Capture the cell that displays the provided text and extract its [x, y] central coordinate. 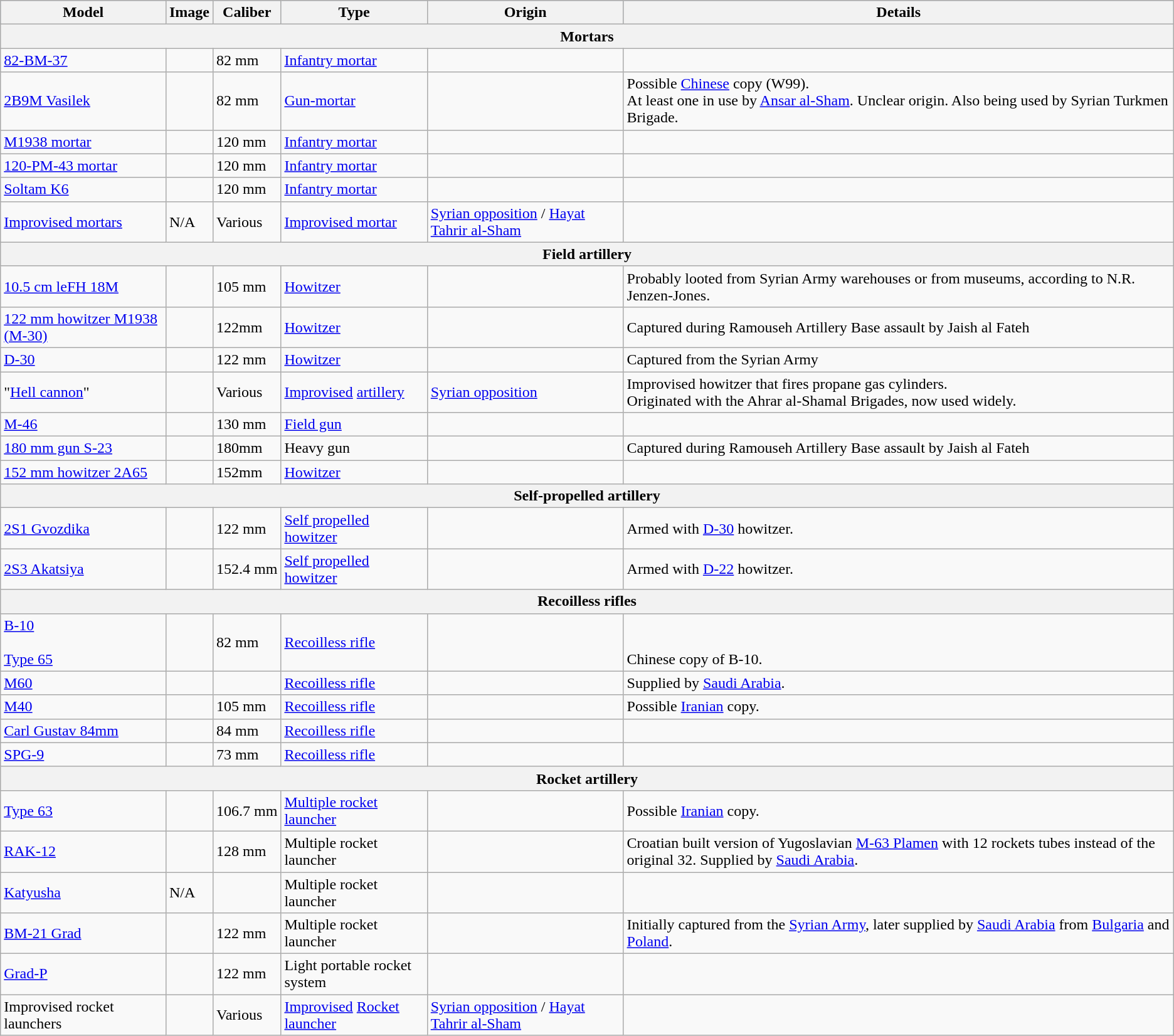
Possible Chinese copy (W99).At least one in use by Ansar al-Sham. Unclear origin. Also being used by Syrian Turkmen Brigade. [898, 101]
B-10Type 65 [83, 642]
Supplied by Saudi Arabia. [898, 683]
Type [354, 13]
Image [189, 13]
Gun-mortar [354, 101]
"Hell cannon" [83, 391]
Caliber [247, 13]
Improvised mortars [83, 222]
Katyusha [83, 892]
Croatian built version of Yugoslavian M-63 Plamen with 12 rockets tubes instead of the original 32. Supplied by Saudi Arabia. [898, 852]
Mortars [587, 36]
M40 [83, 707]
Rocket artillery [587, 778]
73 mm [247, 754]
M60 [83, 683]
10.5 cm leFH 18M [83, 286]
106.7 mm [247, 810]
BM-21 Grad [83, 933]
128 mm [247, 852]
Chinese copy of B-10. [898, 642]
Initially captured from the Syrian Army, later supplied by Saudi Arabia from Bulgaria and Poland. [898, 933]
Model [83, 13]
Carl Gustav 84mm [83, 731]
84 mm [247, 731]
130 mm [247, 425]
82-BM-37 [83, 60]
Field artillery [587, 254]
Probably looted from Syrian Army warehouses or from museums, according to N.R. Jenzen-Jones. [898, 286]
Armed with D-22 howitzer. [898, 569]
D-30 [83, 359]
M-46 [83, 425]
Recoilless rifles [587, 601]
Improvised mortar [354, 222]
152.4 mm [247, 569]
Details [898, 13]
180 mm gun S-23 [83, 448]
Captured from the Syrian Army [898, 359]
122mm [247, 327]
SPG-9 [83, 754]
Grad-P [83, 975]
M1938 mortar [83, 142]
120-PM-43 mortar [83, 166]
Improvised rocket launchers [83, 1015]
Armed with D-30 howitzer. [898, 528]
Light portable rocket system [354, 975]
Field gun [354, 425]
2S3 Akatsiya [83, 569]
Syrian opposition [526, 391]
2S1 Gvozdika [83, 528]
122 mm howitzer M1938 (M-30) [83, 327]
Improvised howitzer that fires propane gas cylinders.Originated with the Ahrar al-Shamal Brigades, now used widely. [898, 391]
2B9M Vasilek [83, 101]
180mm [247, 448]
Self-propelled artillery [587, 496]
Heavy gun [354, 448]
152mm [247, 472]
RAK-12 [83, 852]
Origin [526, 13]
Soltam K6 [83, 189]
Type 63 [83, 810]
Improvised artillery [354, 391]
Improvised Rocket launcher [354, 1015]
152 mm howitzer 2A65 [83, 472]
